Capture the cell that displays the provided text and extract its (X, Y) central coordinate. 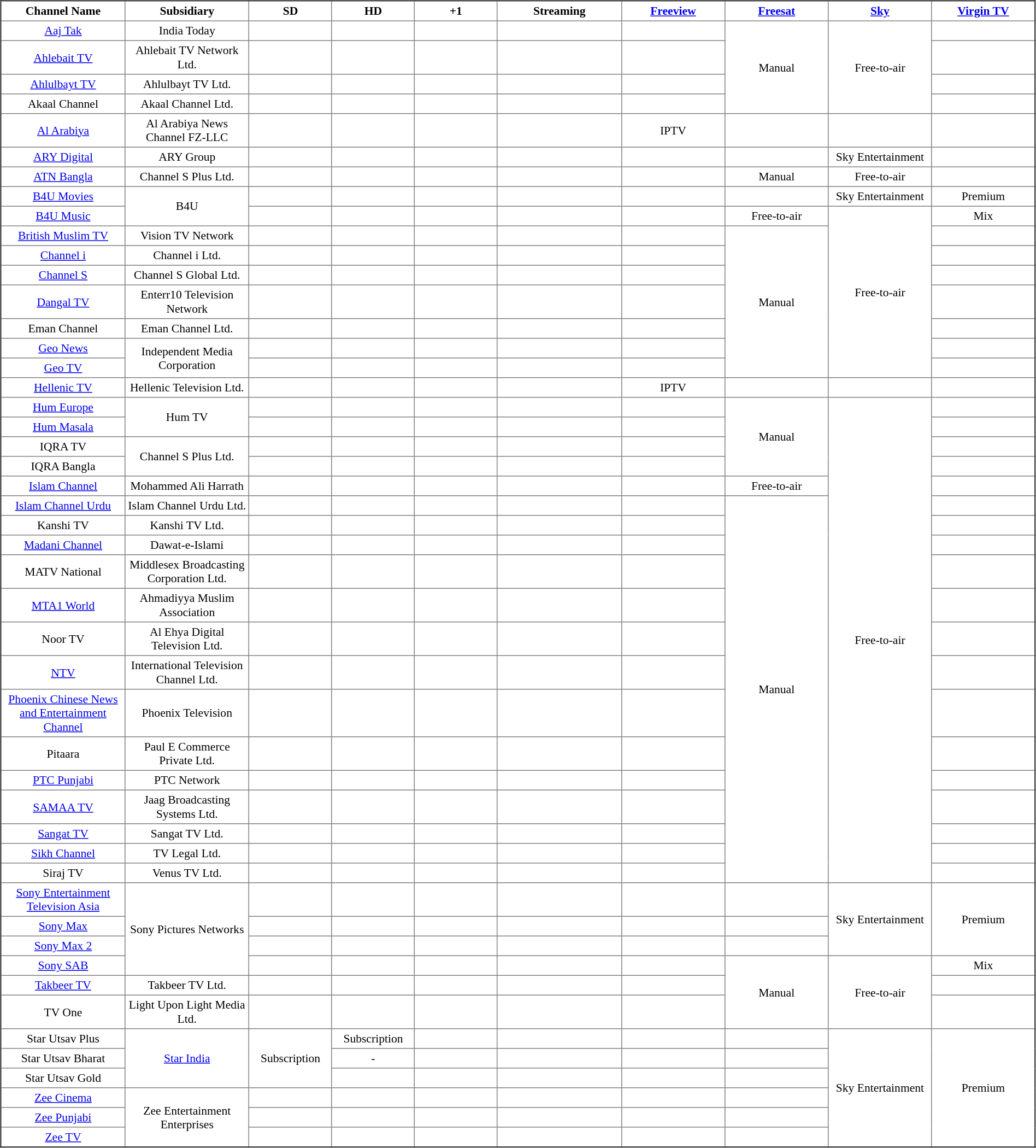
Venus TV Ltd. (187, 873)
Sony Pictures Networks (187, 929)
Enterr10 Television Network (187, 302)
Kanshi TV Ltd. (187, 525)
Virgin TV (984, 11)
Dangal TV (63, 302)
Noor TV (63, 639)
Subsidiary (187, 11)
Sangat TV Ltd. (187, 834)
Star Utsav Bharat (63, 1058)
Sony Entertainment Television Asia (63, 900)
TV Legal Ltd. (187, 853)
Ahlulbayt TV Ltd. (187, 84)
Sony Max (63, 926)
Ahmadiyya Muslim Association (187, 605)
Geo TV (63, 368)
Freeview (673, 11)
Streaming (560, 11)
Takbeer TV Ltd. (187, 985)
Sony SAB (63, 965)
Kanshi TV (63, 525)
British Muslim TV (63, 236)
Jaag Broadcasting Systems Ltd. (187, 807)
Phoenix Chinese News and Entertainment Channel (63, 713)
Siraj TV (63, 873)
Eman Channel (63, 329)
Takbeer TV (63, 985)
Hum Masala (63, 427)
Channel Name (63, 11)
Channel i Ltd. (187, 255)
Akaal Channel Ltd. (187, 104)
Star Utsav Gold (63, 1078)
Phoenix Television (187, 713)
Star Utsav Plus (63, 1039)
ARY Group (187, 157)
Islam Channel Urdu (63, 506)
PTC Punjabi (63, 780)
SD (291, 11)
Pitaara (63, 754)
Zee Cinema (63, 1098)
Zee Entertainment Enterprises (187, 1117)
Al Arabiya (63, 131)
IQRA TV (63, 447)
HD (373, 11)
B4U Movies (63, 196)
MATV National (63, 572)
PTC Network (187, 780)
ATN Bangla (63, 177)
Mohammed Ali Harrath (187, 486)
Middlesex Broadcasting Corporation Ltd. (187, 572)
Ahlulbayt TV (63, 84)
Geo News (63, 348)
B4U (187, 206)
Eman Channel Ltd. (187, 329)
ARY Digital (63, 157)
Ahlebait TV (63, 57)
Sky (880, 11)
Dawat-e-Islami (187, 545)
Channel S (63, 275)
Sikh Channel (63, 853)
TV One (63, 1012)
Akaal Channel (63, 104)
Madani Channel (63, 545)
Hellenic TV (63, 388)
Independent Media Corporation (187, 358)
Hum Europe (63, 407)
Vision TV Network (187, 236)
India Today (187, 31)
Star India (187, 1058)
IQRA Bangla (63, 466)
+1 (456, 11)
MTA1 World (63, 605)
Zee Punjabi (63, 1117)
Light Upon Light Media Ltd. (187, 1012)
Paul E Commerce Private Ltd. (187, 754)
Al Ehya Digital Television Ltd. (187, 639)
Channel S Global Ltd. (187, 275)
Zee TV (63, 1137)
B4U Music (63, 216)
- (373, 1058)
Sangat TV (63, 834)
Ahlebait TV Network Ltd. (187, 57)
Islam Channel Urdu Ltd. (187, 506)
SAMAA TV (63, 807)
Hum TV (187, 417)
Freesat (777, 11)
Al Arabiya News Channel FZ-LLC (187, 131)
Channel i (63, 255)
NTV (63, 672)
International Television Channel Ltd. (187, 672)
Hellenic Television Ltd. (187, 388)
Islam Channel (63, 486)
Sony Max 2 (63, 946)
Aaj Tak (63, 31)
